Pinpoint the cell where the given text exists, returning its (X, Y) midpoint coordinate. 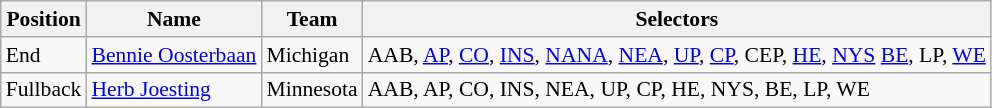
Fullback (44, 90)
Michigan (312, 55)
Bennie Oosterbaan (174, 55)
AAB, AP, CO, INS, NEA, UP, CP, HE, NYS, BE, LP, WE (677, 90)
AAB, AP, CO, INS, NANA, NEA, UP, CP, CEP, HE, NYS BE, LP, WE (677, 55)
Selectors (677, 19)
Minnesota (312, 90)
Name (174, 19)
End (44, 55)
Position (44, 19)
Herb Joesting (174, 90)
Team (312, 19)
